Locate the cell with the specified text and output its (X, Y) center coordinate. 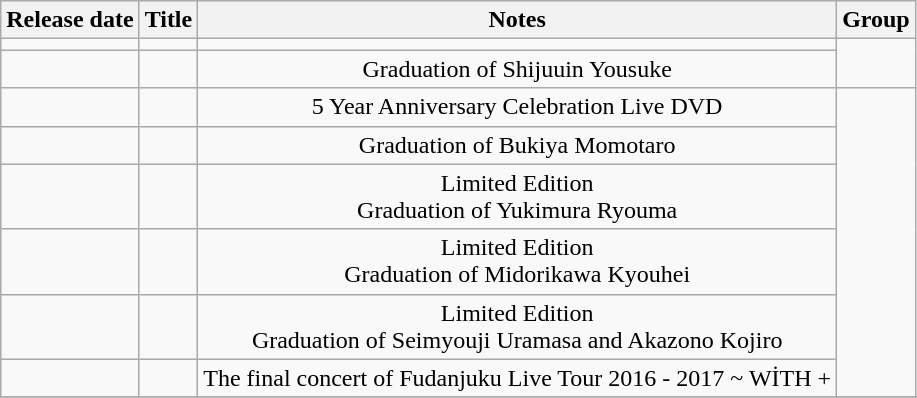
Limited EditionGraduation of Midorikawa Kyouhei (518, 262)
Graduation of Shijuuin Yousuke (518, 69)
Graduation of Bukiya Momotaro (518, 145)
5 Year Anniversary Celebration Live DVD (518, 107)
Limited EditionGraduation of Seimyouji Uramasa and Akazono Kojiro (518, 326)
The final concert of Fudanjuku Live Tour 2016 - 2017 ~ WİTH + (518, 378)
Notes (518, 20)
Release date (70, 20)
Limited EditionGraduation of Yukimura Ryouma (518, 196)
Title (168, 20)
Group (876, 20)
